Output the (x, y) coordinate of the center of the cell containing the given text.  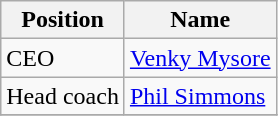
Name (200, 20)
Position (63, 20)
CEO (63, 58)
Head coach (63, 96)
Venky Mysore (200, 58)
Phil Simmons (200, 96)
